Provide the (X, Y) coordinate of the cell's center where the given text is located.  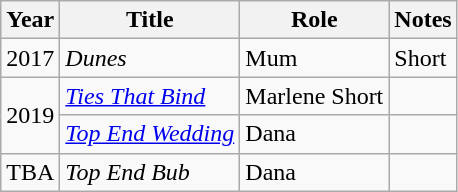
2019 (30, 115)
Title (150, 20)
Mum (314, 58)
Top End Wedding (150, 134)
TBA (30, 172)
Role (314, 20)
Marlene Short (314, 96)
Notes (423, 20)
Dunes (150, 58)
Year (30, 20)
Top End Bub (150, 172)
Short (423, 58)
Ties That Bind (150, 96)
2017 (30, 58)
